Detect which cell encompasses the target text, then output its (x, y) center coordinate. 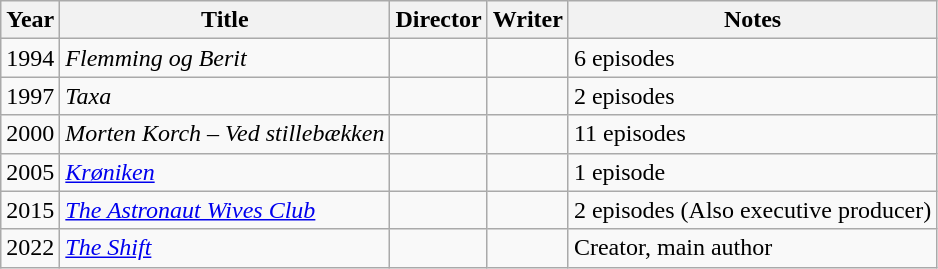
2005 (30, 172)
Taxa (225, 96)
2 episodes (Also executive producer) (752, 210)
Writer (528, 20)
Title (225, 20)
Flemming og Berit (225, 58)
Morten Korch – Ved stillebækken (225, 134)
11 episodes (752, 134)
The Astronaut Wives Club (225, 210)
Krøniken (225, 172)
2000 (30, 134)
2015 (30, 210)
Director (438, 20)
6 episodes (752, 58)
Year (30, 20)
1 episode (752, 172)
2 episodes (752, 96)
2022 (30, 248)
1997 (30, 96)
Creator, main author (752, 248)
The Shift (225, 248)
1994 (30, 58)
Notes (752, 20)
